Pinpoint the cell where the given text exists, returning its (x, y) midpoint coordinate. 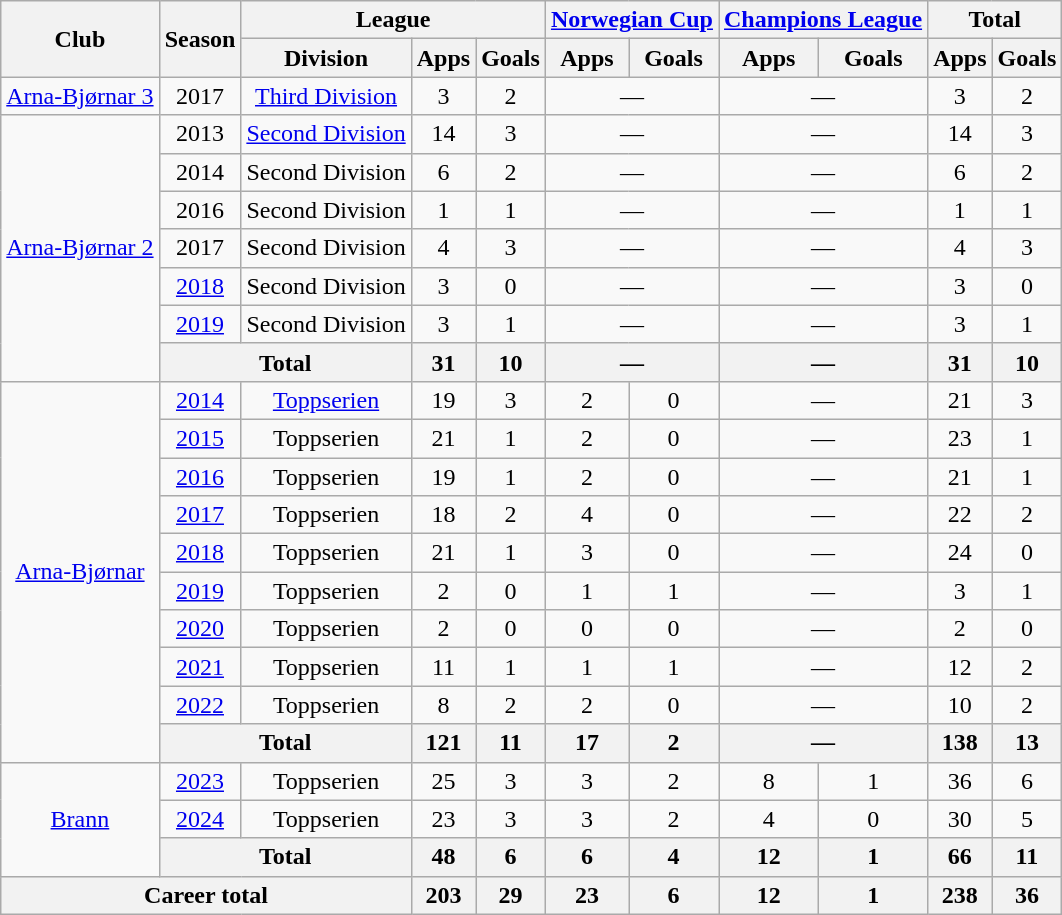
Arna-Bjørnar (80, 572)
48 (443, 857)
2013 (200, 134)
Division (326, 58)
24 (960, 553)
Third Division (326, 96)
League (394, 20)
29 (511, 895)
Club (80, 39)
Champions League (822, 20)
2015 (200, 438)
13 (1027, 743)
Arna-Bjørnar 3 (80, 96)
238 (960, 895)
138 (960, 743)
Season (200, 39)
2020 (200, 629)
Brann (80, 819)
17 (586, 743)
2024 (200, 819)
2022 (200, 705)
121 (443, 743)
Norwegian Cup (632, 20)
66 (960, 857)
Career total (206, 895)
22 (960, 515)
18 (443, 515)
30 (960, 819)
5 (1027, 819)
25 (443, 781)
203 (443, 895)
2023 (200, 781)
Arna-Bjørnar 2 (80, 248)
2021 (200, 667)
